Extract the [x, y] coordinate from the center of the cell holding the provided text.  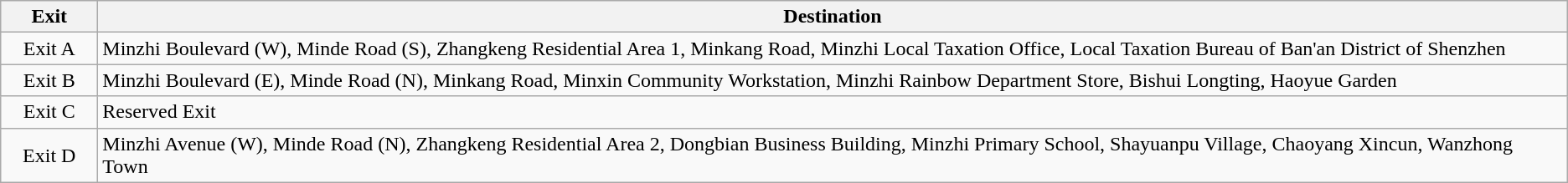
Destination [833, 17]
Exit B [49, 80]
Exit C [49, 112]
Reserved Exit [833, 112]
Exit A [49, 48]
Exit [49, 17]
Exit D [49, 155]
Minzhi Boulevard (E), Minde Road (N), Minkang Road, Minxin Community Workstation, Minzhi Rainbow Department Store, Bishui Longting, Haoyue Garden [833, 80]
